Locate the cell with the specified text and output its [x, y] center coordinate. 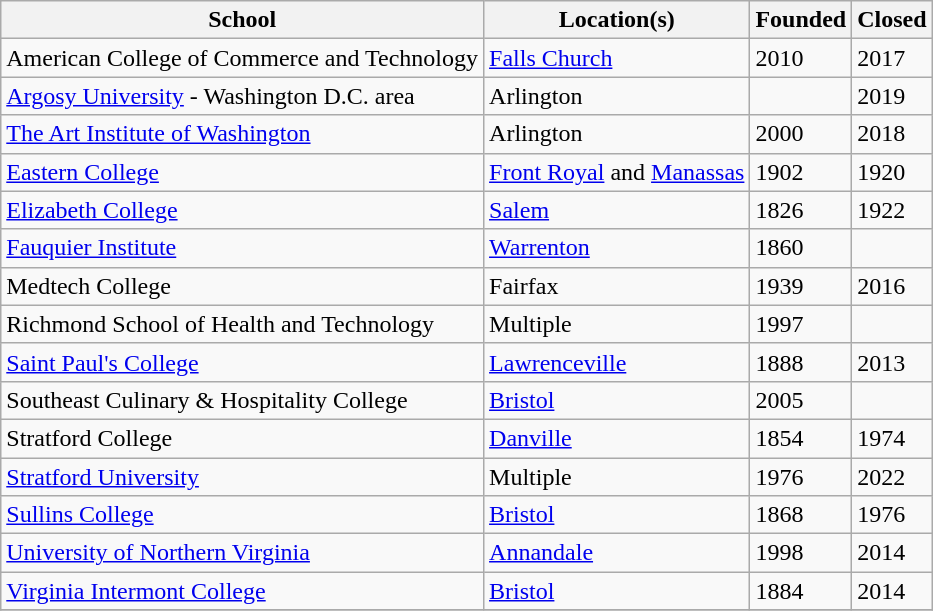
1860 [801, 248]
1922 [892, 210]
1939 [801, 286]
Front Royal and Manassas [617, 172]
2010 [801, 58]
Saint Paul's College [242, 362]
2000 [801, 134]
1826 [801, 210]
Fauquier Institute [242, 248]
Virginia Intermont College [242, 591]
1854 [801, 438]
2016 [892, 286]
Eastern College [242, 172]
1997 [801, 324]
Salem [617, 210]
Fairfax [617, 286]
School [242, 20]
Lawrenceville [617, 362]
Argosy University - Washington D.C. area [242, 96]
Stratford College [242, 438]
Closed [892, 20]
2017 [892, 58]
2022 [892, 477]
American College of Commerce and Technology [242, 58]
Elizabeth College [242, 210]
1884 [801, 591]
2018 [892, 134]
Founded [801, 20]
Stratford University [242, 477]
2013 [892, 362]
Warrenton [617, 248]
Danville [617, 438]
Medtech College [242, 286]
Southeast Culinary & Hospitality College [242, 400]
Annandale [617, 553]
1902 [801, 172]
2019 [892, 96]
University of Northern Virginia [242, 553]
1888 [801, 362]
2005 [801, 400]
1998 [801, 553]
The Art Institute of Washington [242, 134]
1868 [801, 515]
Richmond School of Health and Technology [242, 324]
Sullins College [242, 515]
1920 [892, 172]
Location(s) [617, 20]
1974 [892, 438]
Falls Church [617, 58]
